Identify which cell holds the provided text, then report its [X, Y] central coordinate. 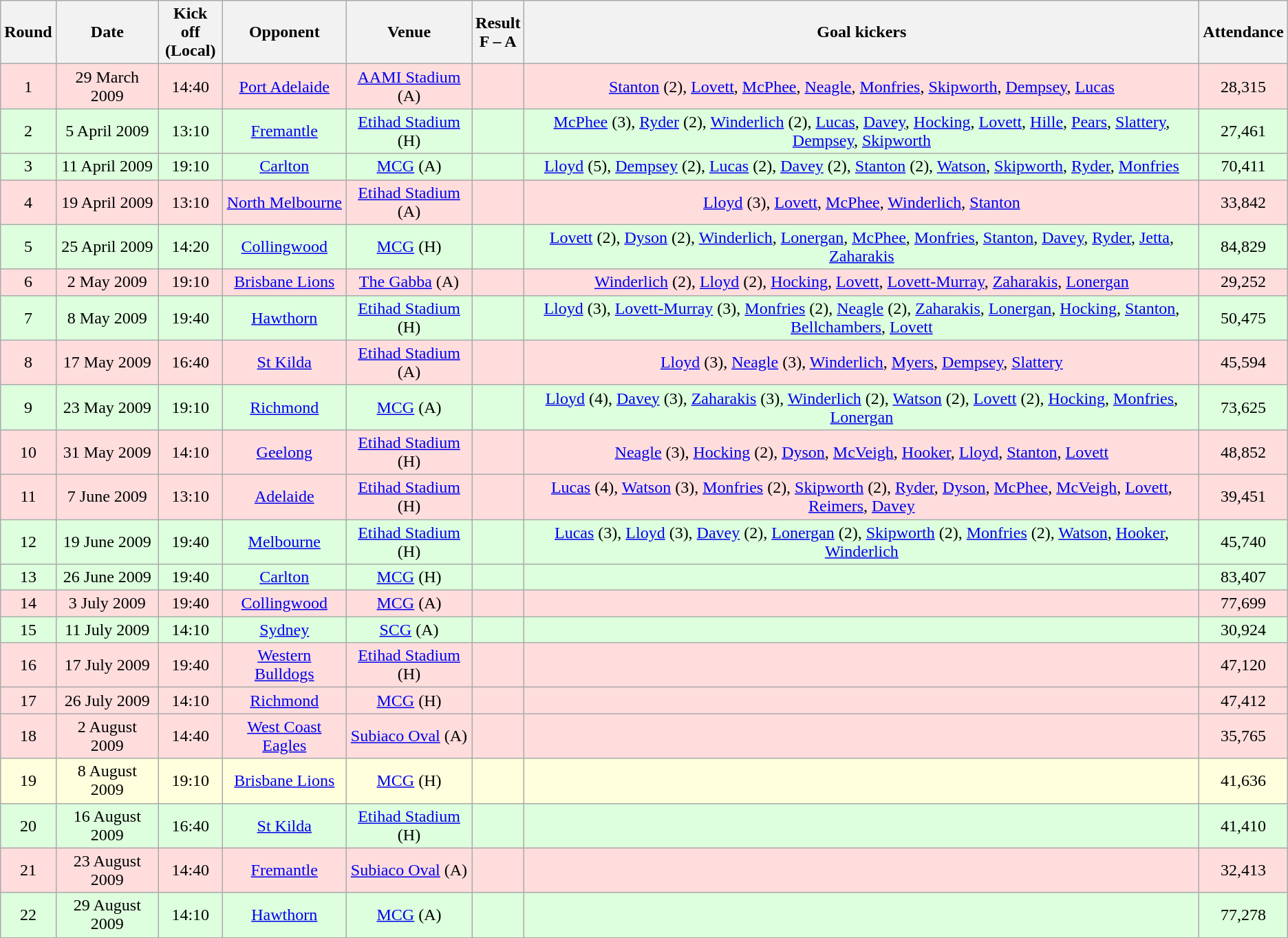
73,625 [1243, 407]
2 May 2009 [107, 282]
5 April 2009 [107, 131]
14 [28, 604]
Goal kickers [861, 32]
10 [28, 451]
Port Adelaide [284, 87]
16 [28, 665]
AAMI Stadium (A) [409, 87]
Kick off(Local) [190, 32]
29 March 2009 [107, 87]
26 June 2009 [107, 577]
6 [28, 282]
16 August 2009 [107, 826]
Lloyd (5), Dempsey (2), Lucas (2), Davey (2), Stanton (2), Watson, Skipworth, Ryder, Monfries [861, 167]
Stanton (2), Lovett, McPhee, Neagle, Monfries, Skipworth, Dempsey, Lucas [861, 87]
Western Bulldogs [284, 665]
70,411 [1243, 167]
8 [28, 362]
Lucas (4), Watson (3), Monfries (2), Skipworth (2), Ryder, Dyson, McPhee, McVeigh, Lovett, Reimers, Davey [861, 497]
77,278 [1243, 915]
McPhee (3), Ryder (2), Winderlich (2), Lucas, Davey, Hocking, Lovett, Hille, Pears, Slattery, Dempsey, Skipworth [861, 131]
45,740 [1243, 541]
26 July 2009 [107, 701]
32,413 [1243, 870]
Adelaide [284, 497]
5 [28, 246]
11 [28, 497]
12 [28, 541]
14:20 [190, 246]
Neagle (3), Hocking (2), Dyson, McVeigh, Hooker, Lloyd, Stanton, Lovett [861, 451]
18 [28, 736]
Round [28, 32]
31 May 2009 [107, 451]
Opponent [284, 32]
8 August 2009 [107, 780]
23 May 2009 [107, 407]
29 August 2009 [107, 915]
Lucas (3), Lloyd (3), Davey (2), Lonergan (2), Skipworth (2), Monfries (2), Watson, Hooker, Winderlich [861, 541]
39,451 [1243, 497]
48,852 [1243, 451]
29,252 [1243, 282]
50,475 [1243, 318]
SCG (A) [409, 630]
19 April 2009 [107, 202]
19 [28, 780]
28,315 [1243, 87]
Lloyd (3), Lovett-Murray (3), Monfries (2), Neagle (2), Zaharakis, Lonergan, Hocking, Stanton, Bellchambers, Lovett [861, 318]
83,407 [1243, 577]
84,829 [1243, 246]
47,120 [1243, 665]
Lloyd (3), Neagle (3), Winderlich, Myers, Dempsey, Slattery [861, 362]
Melbourne [284, 541]
3 [28, 167]
West Coast Eagles [284, 736]
Winderlich (2), Lloyd (2), Hocking, Lovett, Lovett-Murray, Zaharakis, Lonergan [861, 282]
Lloyd (4), Davey (3), Zaharakis (3), Winderlich (2), Watson (2), Lovett (2), Hocking, Monfries, Lonergan [861, 407]
The Gabba (A) [409, 282]
2 [28, 131]
11 April 2009 [107, 167]
20 [28, 826]
3 July 2009 [107, 604]
North Melbourne [284, 202]
77,699 [1243, 604]
41,410 [1243, 826]
17 July 2009 [107, 665]
7 June 2009 [107, 497]
Lloyd (3), Lovett, McPhee, Winderlich, Stanton [861, 202]
9 [28, 407]
47,412 [1243, 701]
2 August 2009 [107, 736]
22 [28, 915]
33,842 [1243, 202]
4 [28, 202]
27,461 [1243, 131]
Venue [409, 32]
Attendance [1243, 32]
25 April 2009 [107, 246]
17 May 2009 [107, 362]
23 August 2009 [107, 870]
11 July 2009 [107, 630]
Geelong [284, 451]
ResultF – A [498, 32]
Date [107, 32]
41,636 [1243, 780]
35,765 [1243, 736]
1 [28, 87]
19 June 2009 [107, 541]
15 [28, 630]
Sydney [284, 630]
30,924 [1243, 630]
Lovett (2), Dyson (2), Winderlich, Lonergan, McPhee, Monfries, Stanton, Davey, Ryder, Jetta, Zaharakis [861, 246]
17 [28, 701]
21 [28, 870]
45,594 [1243, 362]
8 May 2009 [107, 318]
7 [28, 318]
13 [28, 577]
